Find where the given text appears and provide that cell's center as (X, Y) coordinate. 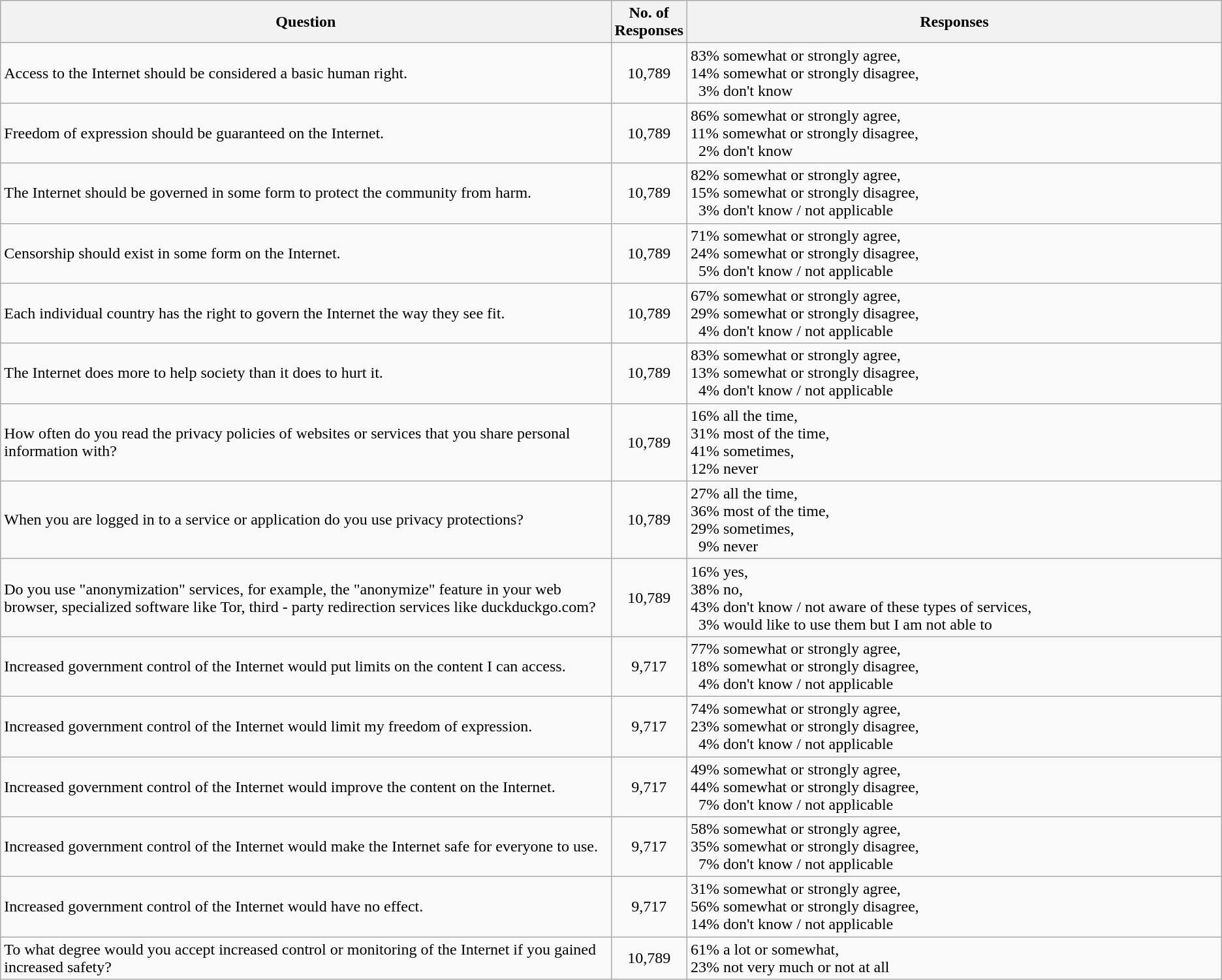
82% somewhat or strongly agree,15% somewhat or strongly disagree, 3% don't know / not applicable (954, 193)
77% somewhat or strongly agree,18% somewhat or strongly disagree, 4% don't know / not applicable (954, 666)
The Internet should be governed in some form to protect the community from harm. (305, 193)
Freedom of expression should be guaranteed on the Internet. (305, 133)
74% somewhat or strongly agree,23% somewhat or strongly disagree, 4% don't know / not applicable (954, 726)
Increased government control of the Internet would limit my freedom of expression. (305, 726)
16% all the time,31% most of the time,41% sometimes,12% never (954, 442)
16% yes,38% no,43% don't know / not aware of these types of services, 3% would like to use them but I am not able to (954, 598)
49% somewhat or strongly agree,44% somewhat or strongly disagree, 7% don't know / not applicable (954, 787)
Responses (954, 22)
86% somewhat or strongly agree,11% somewhat or strongly disagree, 2% don't know (954, 133)
When you are logged in to a service or application do you use privacy protections? (305, 519)
83% somewhat or strongly agree,14% somewhat or strongly disagree, 3% don't know (954, 73)
How often do you read the privacy policies of websites or services that you share personal information with? (305, 442)
27% all the time,36% most of the time,29% sometimes, 9% never (954, 519)
31% somewhat or strongly agree,56% somewhat or strongly disagree,14% don't know / not applicable (954, 907)
Censorship should exist in some form on the Internet. (305, 253)
58% somewhat or strongly agree,35% somewhat or strongly disagree, 7% don't know / not applicable (954, 847)
Access to the Internet should be considered a basic human right. (305, 73)
Each individual country has the right to govern the Internet the way they see fit. (305, 313)
67% somewhat or strongly agree,29% somewhat or strongly disagree, 4% don't know / not applicable (954, 313)
Increased government control of the Internet would make the Internet safe for everyone to use. (305, 847)
Question (305, 22)
The Internet does more to help society than it does to hurt it. (305, 373)
Increased government control of the Internet would put limits on the content I can access. (305, 666)
71% somewhat or strongly agree,24% somewhat or strongly disagree, 5% don't know / not applicable (954, 253)
61% a lot or somewhat,23% not very much or not at all (954, 958)
To what degree would you accept increased control or monitoring of the Internet if you gained increased safety? (305, 958)
83% somewhat or strongly agree,13% somewhat or strongly disagree, 4% don't know / not applicable (954, 373)
Increased government control of the Internet would improve the content on the Internet. (305, 787)
Increased government control of the Internet would have no effect. (305, 907)
No. of Responses (649, 22)
